Capture the cell that displays the provided text and extract its (x, y) central coordinate. 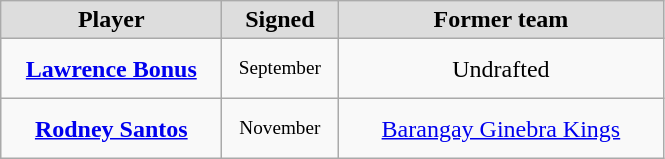
Former team (501, 20)
Signed (280, 20)
Rodney Santos (112, 129)
Player (112, 20)
November (280, 129)
Undrafted (501, 69)
September (280, 69)
Barangay Ginebra Kings (501, 129)
Lawrence Bonus (112, 69)
